Provide the (X, Y) coordinate of the cell's center where the given text is located.  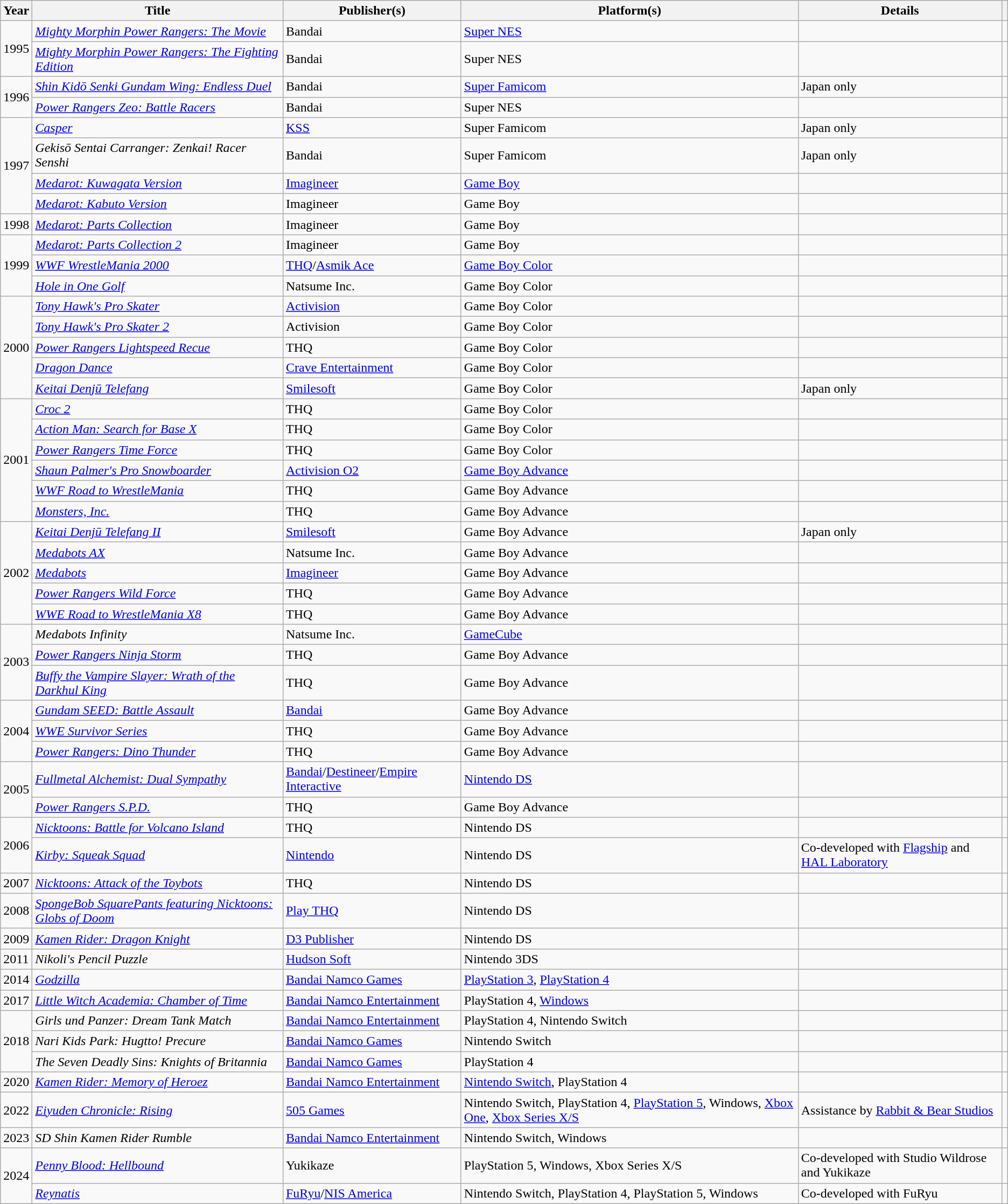
2006 (16, 845)
Power Rangers: Dino Thunder (158, 751)
2000 (16, 347)
WWE Road to WrestleMania X8 (158, 614)
Gundam SEED: Battle Assault (158, 711)
Nicktoons: Attack of the Toybots (158, 883)
WWE Survivor Series (158, 731)
Medarot: Kabuto Version (158, 204)
WWF Road to WrestleMania (158, 491)
Co-developed with FuRyu (900, 1193)
Penny Blood: Hellbound (158, 1166)
Kamen Rider: Memory of Heroez (158, 1082)
Shaun Palmer's Pro Snowboarder (158, 470)
2007 (16, 883)
Nintendo Switch, PlayStation 4, PlayStation 5, Windows, Xbox One, Xbox Series X/S (629, 1110)
Medabots (158, 573)
Title (158, 11)
2003 (16, 663)
FuRyu/NIS America (372, 1193)
2005 (16, 790)
Power Rangers Ninja Storm (158, 655)
Power Rangers S.P.D. (158, 807)
Bandai/Destineer/Empire Interactive (372, 779)
PlayStation 3, PlayStation 4 (629, 979)
Yukikaze (372, 1166)
2022 (16, 1110)
Buffy the Vampire Slayer: Wrath of the Darkhul King (158, 683)
Details (900, 11)
Shin Kidō Senki Gundam Wing: Endless Duel (158, 87)
Little Witch Academia: Chamber of Time (158, 1000)
PlayStation 4 (629, 1062)
Play THQ (372, 910)
GameCube (629, 635)
Casper (158, 128)
505 Games (372, 1110)
Activision O2 (372, 470)
2011 (16, 959)
Medarot: Parts Collection 2 (158, 245)
2014 (16, 979)
1998 (16, 224)
Power Rangers Wild Force (158, 593)
1999 (16, 265)
Medabots AX (158, 552)
Medarot: Parts Collection (158, 224)
Kirby: Squeak Squad (158, 855)
Reynatis (158, 1193)
Co-developed with Studio Wildrose and Yukikaze (900, 1166)
Nikoli's Pencil Puzzle (158, 959)
PlayStation 5, Windows, Xbox Series X/S (629, 1166)
Power Rangers Time Force (158, 450)
KSS (372, 128)
Nintendo Switch, PlayStation 4 (629, 1082)
2008 (16, 910)
Fullmetal Alchemist: Dual Sympathy (158, 779)
Mighty Morphin Power Rangers: The Movie (158, 31)
2023 (16, 1138)
PlayStation 4, Windows (629, 1000)
Nintendo (372, 855)
Medarot: Kuwagata Version (158, 183)
WWF WrestleMania 2000 (158, 265)
Dragon Dance (158, 368)
Nicktoons: Battle for Volcano Island (158, 827)
Nintendo Switch, Windows (629, 1138)
Power Rangers Lightspeed Recue (158, 347)
2020 (16, 1082)
PlayStation 4, Nintendo Switch (629, 1021)
Power Rangers Zeo: Battle Racers (158, 107)
Hudson Soft (372, 959)
1996 (16, 97)
Medabots Infinity (158, 635)
Nari Kids Park: Hugtto! Precure (158, 1041)
2018 (16, 1041)
Co-developed with Flagship and HAL Laboratory (900, 855)
Assistance by Rabbit & Bear Studios (900, 1110)
Nintendo Switch (629, 1041)
2002 (16, 573)
D3 Publisher (372, 938)
The Seven Deadly Sins: Knights of Britannia (158, 1062)
Tony Hawk's Pro Skater 2 (158, 327)
2009 (16, 938)
2001 (16, 460)
Godzilla (158, 979)
Platform(s) (629, 11)
Monsters, Inc. (158, 511)
Gekisō Sentai Carranger: Zenkai! Racer Senshi (158, 155)
2024 (16, 1175)
Crave Entertainment (372, 368)
THQ/Asmik Ace (372, 265)
Publisher(s) (372, 11)
SpongeBob SquarePants featuring Nicktoons: Globs of Doom (158, 910)
Girls und Panzer: Dream Tank Match (158, 1021)
Action Man: Search for Base X (158, 429)
Croc 2 (158, 409)
SD Shin Kamen Rider Rumble (158, 1138)
Keitai Denjū Telefang II (158, 532)
2004 (16, 731)
Mighty Morphin Power Rangers: The Fighting Edition (158, 59)
Hole in One Golf (158, 286)
Tony Hawk's Pro Skater (158, 307)
Eiyuden Chronicle: Rising (158, 1110)
Nintendo Switch, PlayStation 4, PlayStation 5, Windows (629, 1193)
Nintendo 3DS (629, 959)
2017 (16, 1000)
Keitai Denjū Telefang (158, 388)
Year (16, 11)
Kamen Rider: Dragon Knight (158, 938)
1997 (16, 166)
1995 (16, 48)
